For the text-containing cell, return its midpoint in [x, y] coordinate format. 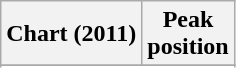
Peakposition [188, 34]
Chart (2011) [72, 34]
